Search for the cell housing the specified text and yield its (X, Y) center coordinate. 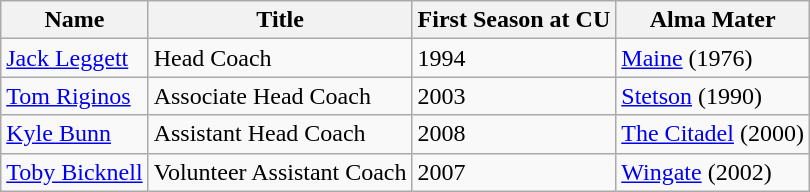
Kyle Bunn (74, 134)
Name (74, 20)
Associate Head Coach (280, 96)
Volunteer Assistant Coach (280, 172)
1994 (514, 58)
Tom Riginos (74, 96)
Stetson (1990) (713, 96)
Alma Mater (713, 20)
Maine (1976) (713, 58)
Head Coach (280, 58)
The Citadel (2000) (713, 134)
2007 (514, 172)
Wingate (2002) (713, 172)
Toby Bicknell (74, 172)
First Season at CU (514, 20)
2008 (514, 134)
2003 (514, 96)
Jack Leggett (74, 58)
Title (280, 20)
Assistant Head Coach (280, 134)
